Pinpoint the cell where the given text exists, returning its (X, Y) midpoint coordinate. 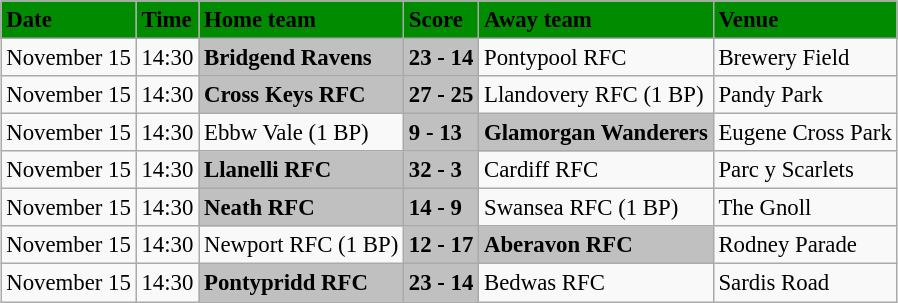
Aberavon RFC (596, 245)
Neath RFC (302, 208)
The Gnoll (805, 208)
Parc y Scarlets (805, 170)
Pontypool RFC (596, 57)
Pandy Park (805, 95)
12 - 17 (442, 245)
Brewery Field (805, 57)
9 - 13 (442, 133)
Bedwas RFC (596, 283)
Time (168, 20)
Away team (596, 20)
Glamorgan Wanderers (596, 133)
Cardiff RFC (596, 170)
Date (68, 20)
Sardis Road (805, 283)
Cross Keys RFC (302, 95)
Pontypridd RFC (302, 283)
Rodney Parade (805, 245)
14 - 9 (442, 208)
Swansea RFC (1 BP) (596, 208)
Llandovery RFC (1 BP) (596, 95)
Ebbw Vale (1 BP) (302, 133)
Venue (805, 20)
Newport RFC (1 BP) (302, 245)
Home team (302, 20)
Llanelli RFC (302, 170)
Score (442, 20)
32 - 3 (442, 170)
Bridgend Ravens (302, 57)
Eugene Cross Park (805, 133)
27 - 25 (442, 95)
